From the cell containing the given text, extract its center point as [x, y] coordinate. 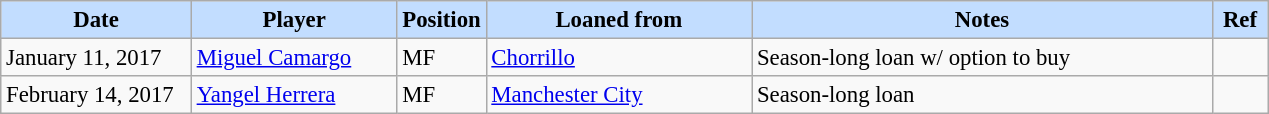
Season-long loan [982, 95]
Miguel Camargo [294, 58]
Chorrillo [619, 58]
Loaned from [619, 20]
January 11, 2017 [96, 58]
Date [96, 20]
February 14, 2017 [96, 95]
Yangel Herrera [294, 95]
Position [442, 20]
Player [294, 20]
Notes [982, 20]
Manchester City [619, 95]
Season-long loan w/ option to buy [982, 58]
Ref [1240, 20]
